Return (X, Y) of the center of cell containing provided text 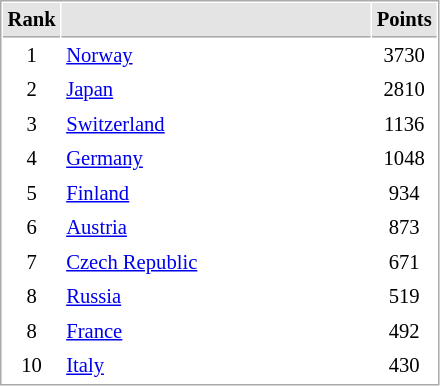
Russia (216, 296)
Norway (216, 56)
4 (32, 158)
10 (32, 366)
934 (404, 194)
1136 (404, 124)
5 (32, 194)
Switzerland (216, 124)
3730 (404, 56)
1048 (404, 158)
7 (32, 262)
Austria (216, 228)
873 (404, 228)
519 (404, 296)
430 (404, 366)
492 (404, 332)
2810 (404, 90)
France (216, 332)
6 (32, 228)
Japan (216, 90)
Czech Republic (216, 262)
Germany (216, 158)
671 (404, 262)
2 (32, 90)
1 (32, 56)
Italy (216, 366)
Finland (216, 194)
3 (32, 124)
Points (404, 20)
Rank (32, 20)
